Locate the cell with the specified text and output its (X, Y) center coordinate. 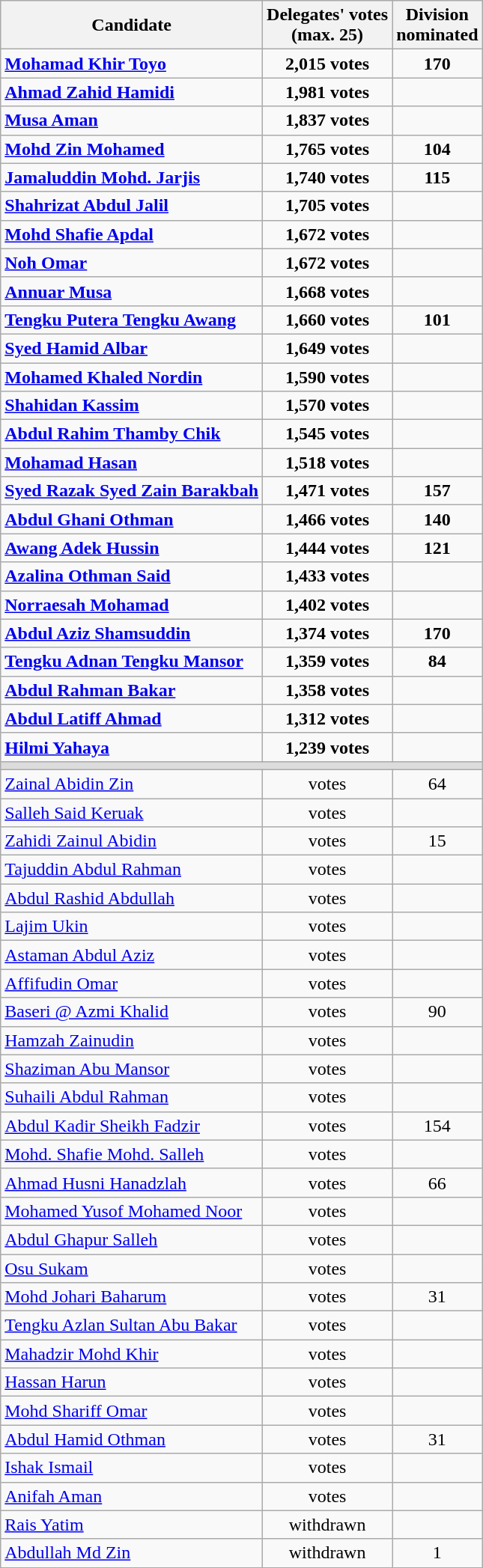
Zahidi Zainul Abidin (132, 841)
1,433 votes (328, 576)
Syed Razak Syed Zain Barakbah (132, 491)
Mohamed Yusof Mohamed Noor (132, 1211)
Hilmi Yahaya (132, 747)
15 (437, 841)
121 (437, 548)
Divisionnominated (437, 25)
Abdul Ghani Othman (132, 519)
140 (437, 519)
115 (437, 177)
64 (437, 784)
Abdul Rahim Thamby Chik (132, 434)
104 (437, 149)
1,444 votes (328, 548)
Astaman Abdul Aziz (132, 955)
1,466 votes (328, 519)
Mohd Shafie Apdal (132, 234)
1,981 votes (328, 92)
Tengku Azlan Sultan Abu Bakar (132, 1326)
1,660 votes (328, 320)
Abdul Rashid Abdullah (132, 898)
1,312 votes (328, 719)
Affifudin Omar (132, 983)
Ahmad Zahid Hamidi (132, 92)
Lajim Ukin (132, 927)
Mohamed Khaled Nordin (132, 376)
1,374 votes (328, 633)
Abdul Ghapur Salleh (132, 1239)
Tengku Putera Tengku Awang (132, 320)
Mohd Shariff Omar (132, 1411)
Abdul Rahman Bakar (132, 690)
Anifah Aman (132, 1496)
Mahadzir Mohd Khir (132, 1354)
1,765 votes (328, 149)
Abdul Aziz Shamsuddin (132, 633)
Hassan Harun (132, 1382)
Rais Yatim (132, 1525)
Abdul Latiff Ahmad (132, 719)
Suhaili Abdul Rahman (132, 1097)
1,705 votes (328, 206)
66 (437, 1183)
Shahrizat Abdul Jalil (132, 206)
Jamaluddin Mohd. Jarjis (132, 177)
Mohamad Hasan (132, 463)
Osu Sukam (132, 1269)
Hamzah Zainudin (132, 1040)
1 (437, 1553)
Abdul Hamid Othman (132, 1439)
Abdul Kadir Sheikh Fadzir (132, 1126)
1,545 votes (328, 434)
101 (437, 320)
1,518 votes (328, 463)
1,570 votes (328, 406)
84 (437, 662)
2,015 votes (328, 64)
90 (437, 1012)
Ishak Ismail (132, 1468)
Norraesah Mohamad (132, 605)
1,668 votes (328, 291)
1,837 votes (328, 121)
154 (437, 1126)
Azalina Othman Said (132, 576)
1,649 votes (328, 348)
Tajuddin Abdul Rahman (132, 870)
1,359 votes (328, 662)
Ahmad Husni Hanadzlah (132, 1183)
Syed Hamid Albar (132, 348)
Mohd. Shafie Mohd. Salleh (132, 1154)
Shaziman Abu Mansor (132, 1069)
Mohd Johari Baharum (132, 1297)
Tengku Adnan Tengku Mansor (132, 662)
Candidate (132, 25)
Baseri @ Azmi Khalid (132, 1012)
1,402 votes (328, 605)
157 (437, 491)
Delegates' votes (max. 25) (328, 25)
Annuar Musa (132, 291)
1,239 votes (328, 747)
Zainal Abidin Zin (132, 784)
Awang Adek Hussin (132, 548)
Salleh Said Keruak (132, 812)
Abdullah Md Zin (132, 1553)
1,471 votes (328, 491)
1,358 votes (328, 690)
1,590 votes (328, 376)
Musa Aman (132, 121)
Shahidan Kassim (132, 406)
Noh Omar (132, 263)
Mohamad Khir Toyo (132, 64)
1,740 votes (328, 177)
Mohd Zin Mohamed (132, 149)
